Detect which cell encompasses the target text, then output its [x, y] center coordinate. 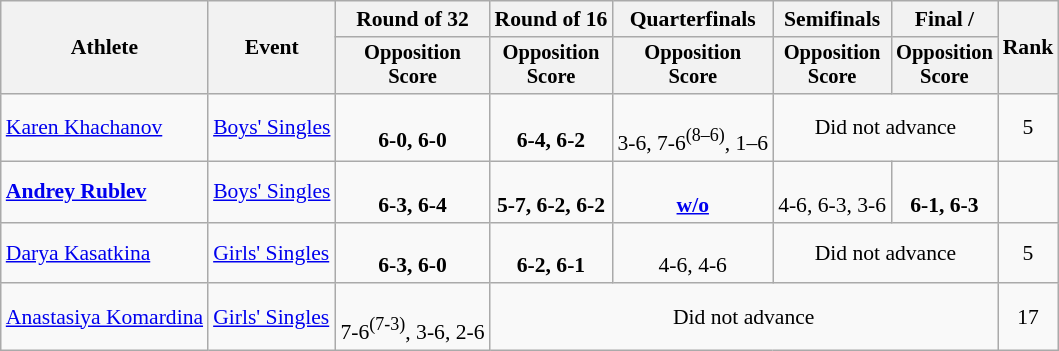
Karen Khachanov [104, 128]
6-4, 6-2 [552, 128]
Athlete [104, 48]
Semifinals [832, 19]
Quarterfinals [692, 19]
Final / [944, 19]
Andrey Rublev [104, 192]
6-3, 6-4 [412, 192]
4-6, 6-3, 3-6 [832, 192]
3-6, 7-6(8–6), 1–6 [692, 128]
Darya Kasatkina [104, 252]
17 [1028, 318]
6-1, 6-3 [944, 192]
6-0, 6-0 [412, 128]
6-3, 6-0 [412, 252]
Event [272, 48]
7-6(7-3), 3-6, 2-6 [412, 318]
Anastasiya Komardina [104, 318]
5-7, 6-2, 6-2 [552, 192]
6-2, 6-1 [552, 252]
Round of 32 [412, 19]
Rank [1028, 48]
4-6, 4-6 [692, 252]
Round of 16 [552, 19]
w/o [692, 192]
